Extract the (X, Y) coordinate from the center of the cell holding the provided text.  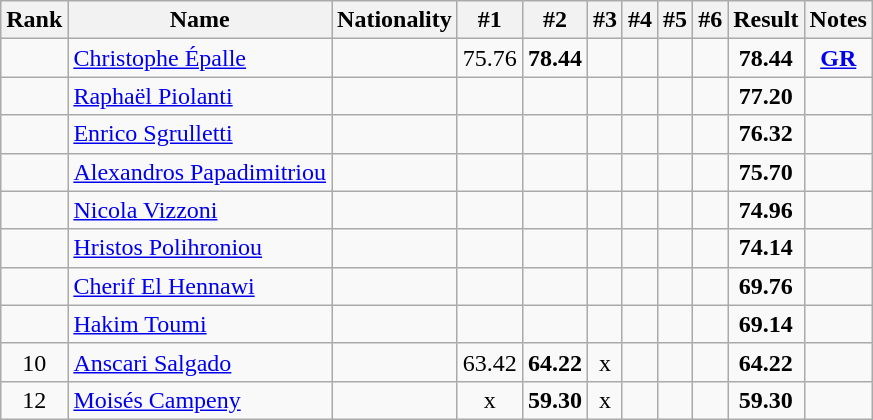
Hakim Toumi (200, 324)
#3 (604, 20)
63.42 (490, 362)
Enrico Sgrulletti (200, 134)
Nationality (395, 20)
Alexandros Papadimitriou (200, 172)
75.76 (490, 58)
#4 (640, 20)
Raphaël Piolanti (200, 96)
69.76 (766, 286)
#5 (676, 20)
Anscari Salgado (200, 362)
Moisés Campeny (200, 400)
Rank (34, 20)
GR (838, 58)
77.20 (766, 96)
Cherif El Hennawi (200, 286)
Nicola Vizzoni (200, 210)
74.14 (766, 248)
Notes (838, 20)
Result (766, 20)
69.14 (766, 324)
Hristos Polihroniou (200, 248)
74.96 (766, 210)
10 (34, 362)
76.32 (766, 134)
12 (34, 400)
Christophe Épalle (200, 58)
Name (200, 20)
75.70 (766, 172)
#6 (710, 20)
#1 (490, 20)
#2 (554, 20)
